For the text-containing cell, return its midpoint in (x, y) coordinate format. 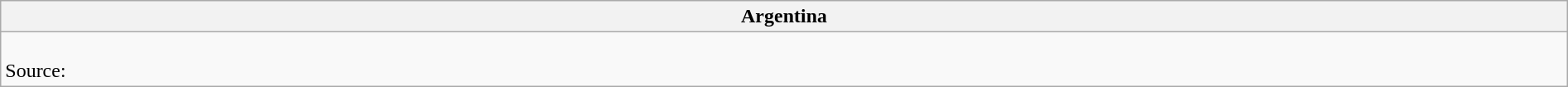
Argentina (784, 17)
Source: (784, 60)
